Capture the cell that displays the provided text and extract its (x, y) central coordinate. 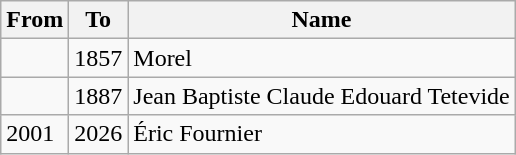
1857 (98, 58)
To (98, 20)
Jean Baptiste Claude Edouard Tetevide (322, 96)
From (35, 20)
Éric Fournier (322, 134)
1887 (98, 96)
2026 (98, 134)
2001 (35, 134)
Morel (322, 58)
Name (322, 20)
